Detect which cell encompasses the target text, then output its [X, Y] center coordinate. 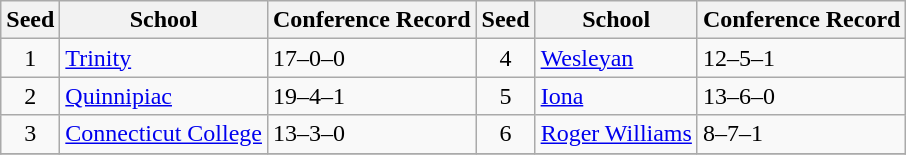
1 [30, 58]
12–5–1 [802, 58]
Trinity [164, 58]
6 [506, 134]
3 [30, 134]
Iona [616, 96]
13–6–0 [802, 96]
Wesleyan [616, 58]
13–3–0 [372, 134]
Quinnipiac [164, 96]
17–0–0 [372, 58]
Connecticut College [164, 134]
8–7–1 [802, 134]
19–4–1 [372, 96]
Roger Williams [616, 134]
5 [506, 96]
2 [30, 96]
4 [506, 58]
